From the cell containing the given text, extract its center point as [x, y] coordinate. 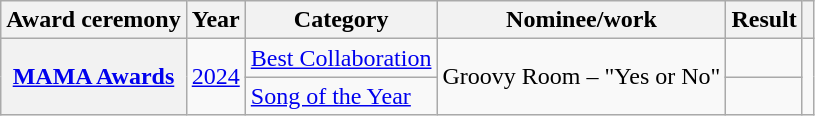
Best Collaboration [341, 58]
Nominee/work [582, 20]
2024 [216, 77]
Year [216, 20]
Category [341, 20]
Groovy Room – "Yes or No" [582, 77]
MAMA Awards [94, 77]
Song of the Year [341, 96]
Result [764, 20]
Award ceremony [94, 20]
